Determine the [x, y] coordinate at the center of the cell enclosing the given text.  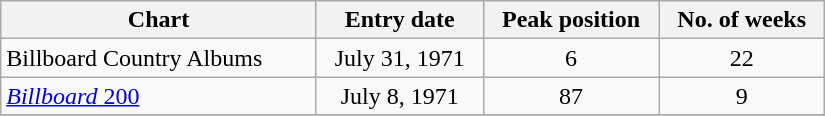
Entry date [400, 20]
87 [571, 96]
9 [742, 96]
Chart [159, 20]
No. of weeks [742, 20]
Billboard 200 [159, 96]
July 31, 1971 [400, 58]
22 [742, 58]
Billboard Country Albums [159, 58]
Peak position [571, 20]
July 8, 1971 [400, 96]
6 [571, 58]
